Extract the (x, y) coordinate from the center of the cell holding the provided text.  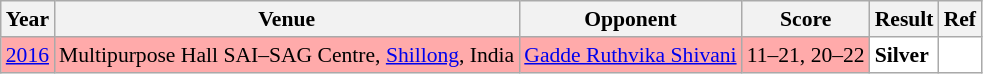
Ref (960, 19)
Gadde Ruthvika Shivani (630, 55)
2016 (28, 55)
Result (904, 19)
Multipurpose Hall SAI–SAG Centre, Shillong, India (286, 55)
Score (806, 19)
Opponent (630, 19)
Venue (286, 19)
11–21, 20–22 (806, 55)
Silver (904, 55)
Year (28, 19)
